Capture the cell that displays the provided text and extract its [x, y] central coordinate. 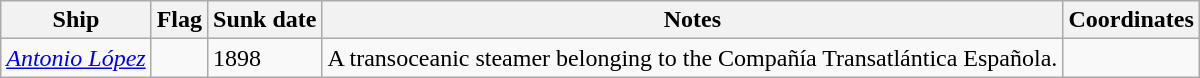
1898 [265, 58]
A transoceanic steamer belonging to the Compañía Transatlántica Española. [692, 58]
Notes [692, 20]
Flag [179, 20]
Coordinates [1131, 20]
Sunk date [265, 20]
Ship [76, 20]
Antonio López [76, 58]
